Determine the (X, Y) coordinate at the center of the cell enclosing the given text.  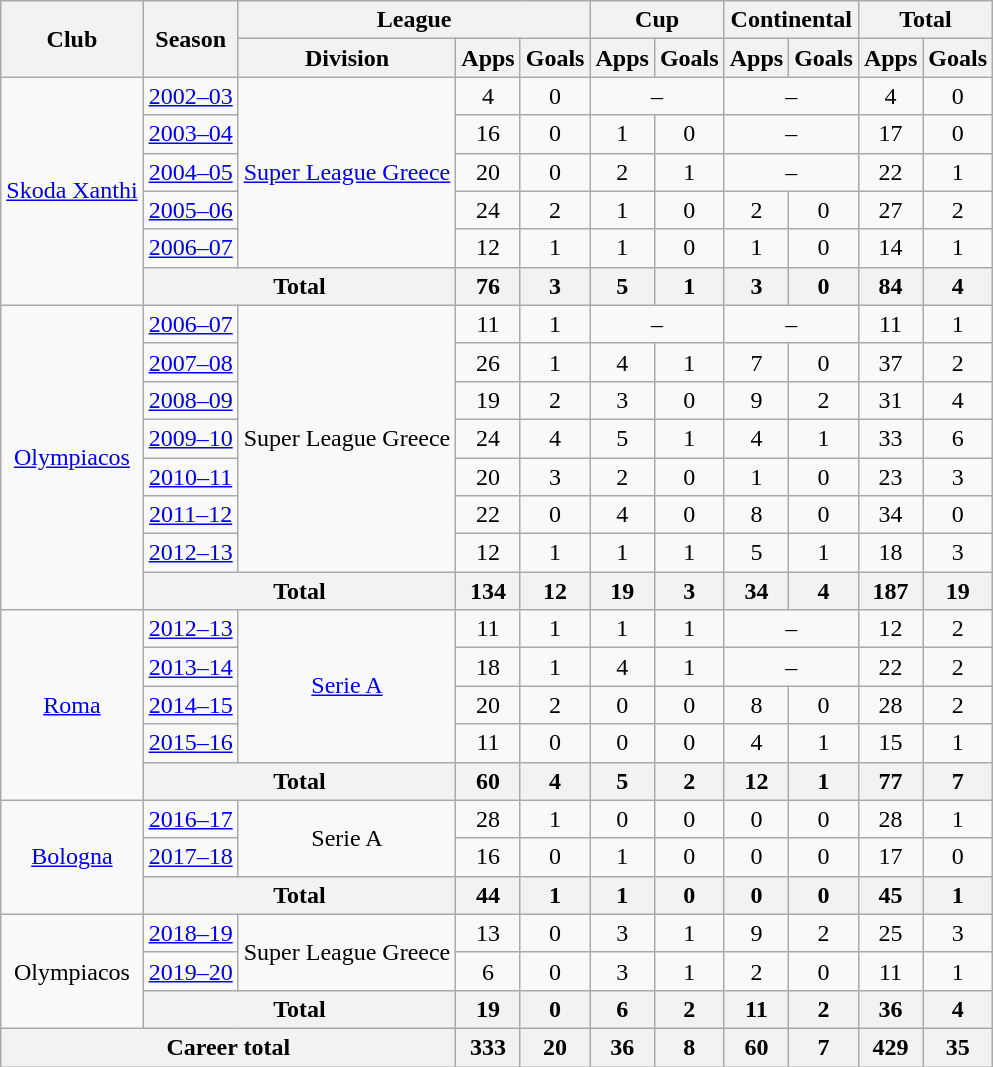
Career total (228, 1047)
Skoda Xanthi (72, 191)
26 (488, 362)
2011–12 (190, 515)
Bologna (72, 857)
77 (890, 781)
13 (488, 933)
2009–10 (190, 438)
333 (488, 1047)
33 (890, 438)
37 (890, 362)
2003–04 (190, 134)
Roma (72, 705)
2019–20 (190, 971)
27 (890, 210)
2010–11 (190, 477)
2017–18 (190, 857)
23 (890, 477)
429 (890, 1047)
2015–16 (190, 743)
Season (190, 39)
2013–14 (190, 667)
Club (72, 39)
84 (890, 286)
14 (890, 248)
2002–03 (190, 96)
2014–15 (190, 705)
44 (488, 895)
Cup (657, 20)
2008–09 (190, 400)
2016–17 (190, 819)
45 (890, 895)
25 (890, 933)
2007–08 (190, 362)
2018–19 (190, 933)
League (414, 20)
31 (890, 400)
134 (488, 591)
2005–06 (190, 210)
187 (890, 591)
35 (958, 1047)
Division (347, 58)
76 (488, 286)
Continental (791, 20)
15 (890, 743)
2004–05 (190, 172)
